Find where the given text appears and provide that cell's center as [X, Y] coordinate. 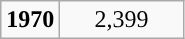
1970 [30, 20]
2,399 [122, 20]
